Identify which cell holds the provided text, then report its [x, y] central coordinate. 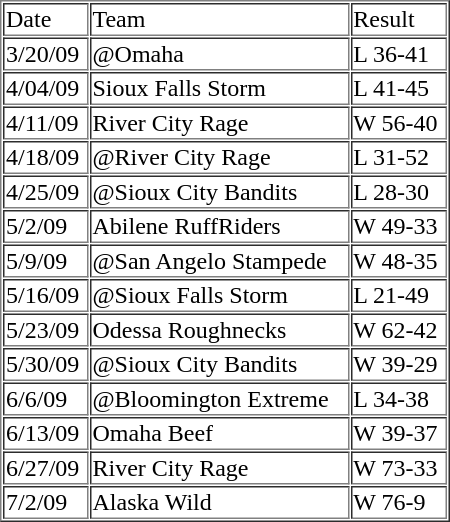
5/30/09 [46, 364]
3/20/09 [46, 54]
Result [398, 20]
@Sioux Falls Storm [218, 296]
Alaska Wild [218, 502]
5/23/09 [46, 330]
Sioux Falls Storm [218, 88]
W 39-37 [398, 434]
L 41-45 [398, 88]
Omaha Beef [218, 434]
L 36-41 [398, 54]
W 48-35 [398, 260]
@Bloomington Extreme [218, 398]
7/2/09 [46, 502]
4/18/09 [46, 158]
W 49-33 [398, 226]
L 28-30 [398, 192]
5/16/09 [46, 296]
Abilene RuffRiders [218, 226]
4/11/09 [46, 122]
W 39-29 [398, 364]
5/2/09 [46, 226]
@River City Rage [218, 158]
6/27/09 [46, 468]
W 73-33 [398, 468]
Date [46, 20]
Odessa Roughnecks [218, 330]
6/6/09 [46, 398]
W 76-9 [398, 502]
L 31-52 [398, 158]
Team [218, 20]
4/25/09 [46, 192]
4/04/09 [46, 88]
L 21-49 [398, 296]
W 56-40 [398, 122]
@San Angelo Stampede [218, 260]
@Omaha [218, 54]
6/13/09 [46, 434]
W 62-42 [398, 330]
5/9/09 [46, 260]
L 34-38 [398, 398]
